Identify which cell holds the provided text, then report its (X, Y) central coordinate. 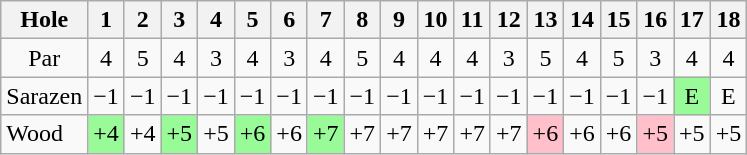
8 (362, 20)
16 (656, 20)
Hole (44, 20)
2 (142, 20)
7 (326, 20)
Sarazen (44, 96)
Par (44, 58)
10 (436, 20)
18 (728, 20)
12 (508, 20)
Wood (44, 134)
1 (106, 20)
11 (472, 20)
14 (582, 20)
15 (618, 20)
9 (400, 20)
6 (290, 20)
13 (546, 20)
17 (692, 20)
